Find where the given text appears and provide that cell's center as (X, Y) coordinate. 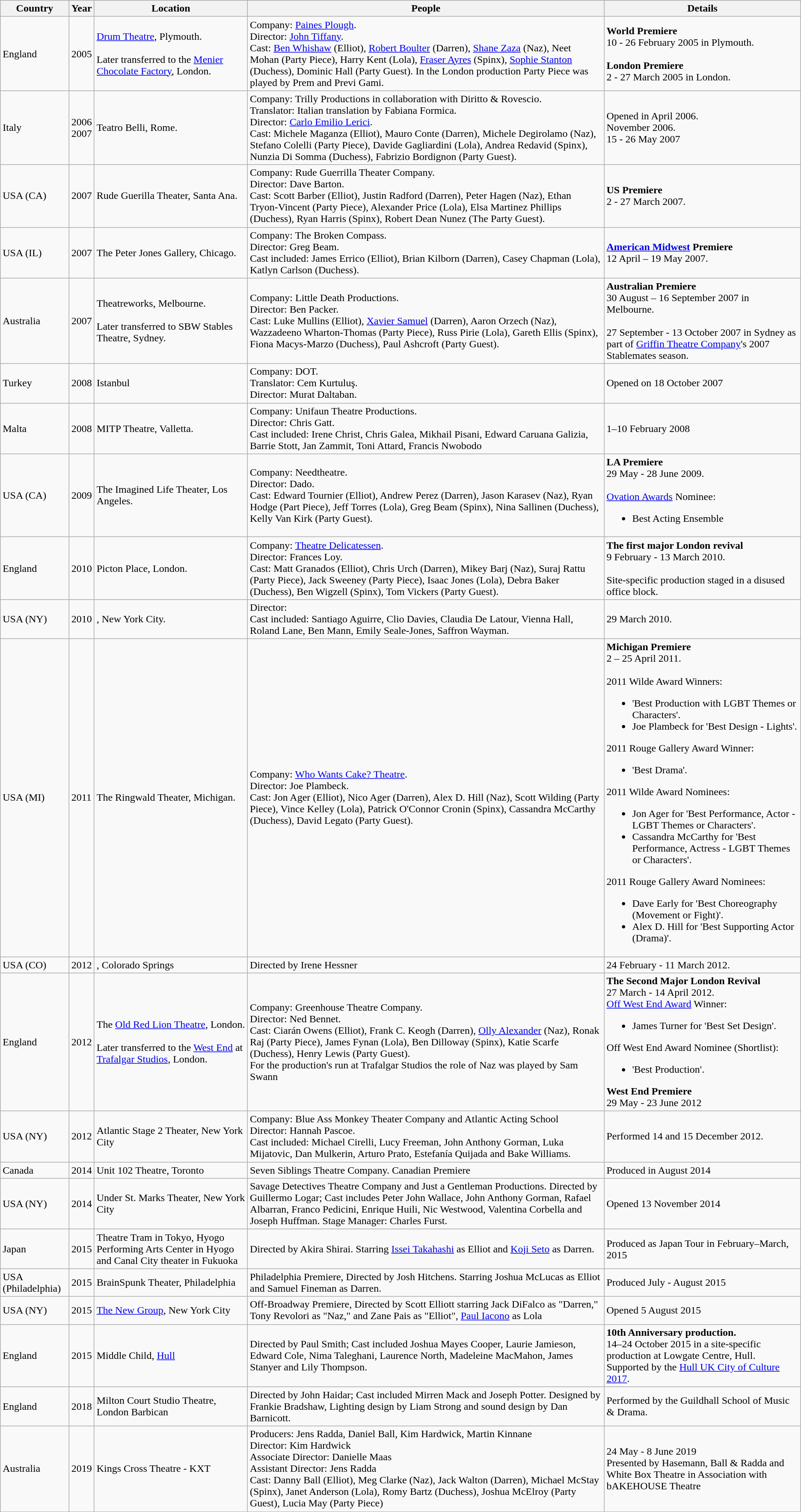
Milton Court Studio Theatre, London Barbican (171, 1406)
2005 (81, 54)
24 February - 11 March 2012. (703, 965)
LA Premiere29 May - 28 June 2009.Ovation Awards Nominee:Best Acting Ensemble (703, 495)
US Premiere2 - 27 March 2007. (703, 196)
Kings Cross Theatre - KXT (171, 1469)
The New Group, New York City (171, 1311)
Drum Theatre, Plymouth.Later transferred to the Menier Chocolate Factory, London. (171, 54)
2018 (81, 1406)
Opened in April 2006.November 2006.15 - 26 May 2007 (703, 127)
Company: DOT.Translator: Cem Kurtuluş.Director: Murat Daltaban. (425, 383)
1–10 February 2008 (703, 429)
Atlantic Stage 2 Theater, New York City (171, 1137)
Opened 5 August 2015 (703, 1311)
Opened on 18 October 2007 (703, 383)
2009 (81, 495)
USA (MI) (35, 797)
Canada (35, 1170)
World Premiere10 - 26 February 2005 in Plymouth.London Premiere2 - 27 March 2005 in London. (703, 54)
Details (703, 9)
MITP Theatre, Valletta. (171, 429)
Opened 13 November 2014 (703, 1204)
, Colorado Springs (171, 965)
Produced as Japan Tour in February–March, 2015 (703, 1249)
Performed 14 and 15 December 2012. (703, 1137)
BrainSpunk Theater, Philadelphia (171, 1282)
The first major London revival9 February - 13 March 2010.Site-specific production staged in a disused office block. (703, 568)
Italy (35, 127)
People (425, 9)
, New York City. (171, 619)
Directed by Irene Hessner (425, 965)
2019 (81, 1469)
The Peter Jones Gallery, Chicago. (171, 252)
Teatro Belli, Rome. (171, 127)
Rude Guerilla Theater, Santa Ana. (171, 196)
Performed by the Guildhall School of Music & Drama. (703, 1406)
Location (171, 9)
Director: Cast included: Santiago Aguirre, Clio Davies, Claudia De Latour, Vienna Hall, Roland Lane, Ben Mann, Emily Seale-Jones, Saffron Wayman. (425, 619)
24 May - 8 June 2019Presented by Hasemann, Ball & Radda and White Box Theatre in Association with bAKEHOUSE Theatre (703, 1469)
2011 (81, 797)
USA (Philadelphia) (35, 1282)
Under St. Marks Theater, New York City (171, 1204)
Picton Place, London. (171, 568)
Turkey (35, 383)
Theatre Tram in Tokyo, Hyogo Performing Arts Center in Hyogo and Canal City theater in Fukuoka (171, 1249)
Produced in August 2014 (703, 1170)
Japan (35, 1249)
American Midwest Premiere12 April – 19 May 2007. (703, 252)
Country (35, 9)
USA (CO) (35, 965)
Year (81, 9)
The Imagined Life Theater, Los Angeles. (171, 495)
Istanbul (171, 383)
Seven Siblings Theatre Company. Canadian Premiere (425, 1170)
Produced July - August 2015 (703, 1282)
The Ringwald Theater, Michigan. (171, 797)
Directed by Akira Shirai. Starring Issei Takahashi as Elliot and Koji Seto as Darren. (425, 1249)
Theatreworks, Melbourne.Later transferred to SBW Stables Theatre, Sydney. (171, 321)
Philadelphia Premiere, Directed by Josh Hitchens. Starring Joshua McLucas as Elliot and Samuel Fineman as Darren. (425, 1282)
The Old Red Lion Theatre, London.Later transferred to the West End at Trafalgar Studios, London. (171, 1042)
29 March 2010. (703, 619)
Middle Child, Hull (171, 1355)
USA (IL) (35, 252)
10th Anniversary production.14–24 October 2015 in a site-specific production at Lowgate Centre, Hull. Supported by the Hull UK City of Culture 2017. (703, 1355)
Unit 102 Theatre, Toronto (171, 1170)
20062007 (81, 127)
Malta (35, 429)
